From the cell containing the given text, extract its center point as (x, y) coordinate. 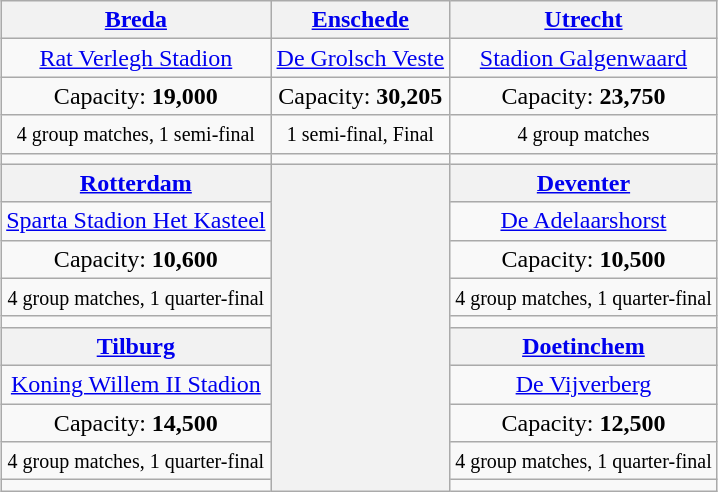
Koning Willem II Stadion (136, 384)
Deventer (584, 183)
De Vijverberg (584, 384)
4 group matches (584, 134)
Capacity: 12,500 (584, 423)
Breda (136, 20)
Capacity: 30,205 (360, 96)
Rotterdam (136, 183)
Capacity: 19,000 (136, 96)
Utrecht (584, 20)
Capacity: 10,500 (584, 259)
Tilburg (136, 346)
Rat Verlegh Stadion (136, 58)
1 semi-final, Final (360, 134)
Stadion Galgenwaard (584, 58)
Capacity: 23,750 (584, 96)
Doetinchem (584, 346)
De Adelaarshorst (584, 221)
Enschede (360, 20)
Capacity: 14,500 (136, 423)
Sparta Stadion Het Kasteel (136, 221)
De Grolsch Veste (360, 58)
Capacity: 10,600 (136, 259)
4 group matches, 1 semi-final (136, 134)
